Identify which cell holds the provided text, then report its (x, y) central coordinate. 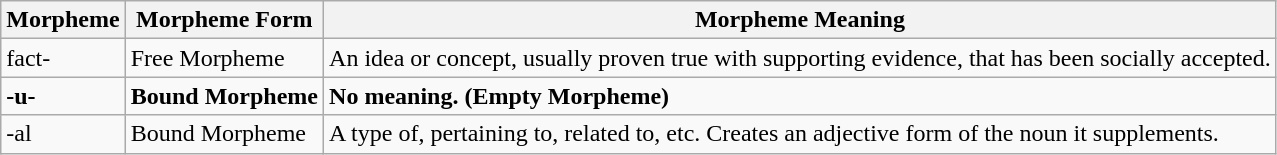
-u- (63, 96)
No meaning. (Empty Morpheme) (800, 96)
An idea or concept, usually proven true with supporting evidence, that has been socially accepted. (800, 58)
fact- (63, 58)
Morpheme Meaning (800, 20)
Morpheme (63, 20)
A type of, pertaining to, related to, etc. Creates an adjective form of the noun it supplements. (800, 134)
-al (63, 134)
Morpheme Form (224, 20)
Free Morpheme (224, 58)
